Extract the (X, Y) coordinate from the center of the cell holding the provided text.  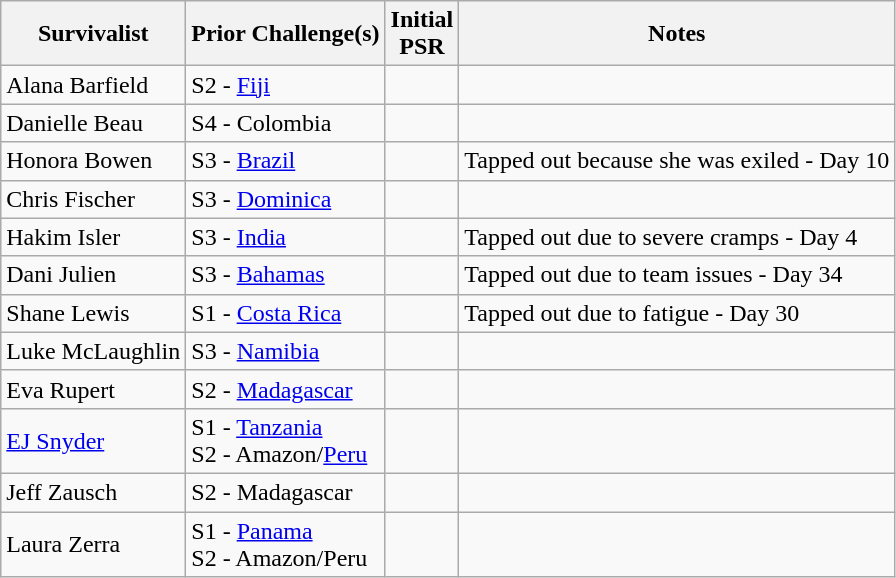
S1 - PanamaS2 - Amazon/Peru (286, 544)
Tapped out because she was exiled - Day 10 (677, 161)
S3 - Namibia (286, 351)
Alana Barfield (94, 85)
Prior Challenge(s) (286, 34)
S4 - Colombia (286, 123)
Tapped out due to severe cramps - Day 4 (677, 237)
Notes (677, 34)
Luke McLaughlin (94, 351)
Chris Fischer (94, 199)
Jeff Zausch (94, 492)
S3 - India (286, 237)
S3 - Dominica (286, 199)
Laura Zerra (94, 544)
Eva Rupert (94, 389)
InitialPSR (422, 34)
Danielle Beau (94, 123)
S3 - Brazil (286, 161)
Tapped out due to team issues - Day 34 (677, 275)
Dani Julien (94, 275)
Hakim Isler (94, 237)
EJ Snyder (94, 440)
S3 - Bahamas (286, 275)
Shane Lewis (94, 313)
Survivalist (94, 34)
S1 - TanzaniaS2 - Amazon/Peru (286, 440)
Honora Bowen (94, 161)
S2 - Fiji (286, 85)
Tapped out due to fatigue - Day 30 (677, 313)
S1 - Costa Rica (286, 313)
